From the cell containing the given text, extract its center point as [X, Y] coordinate. 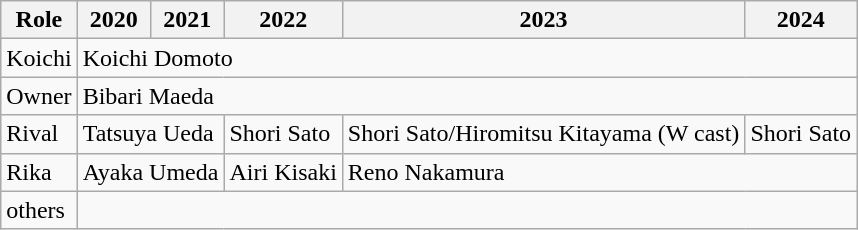
Rival [39, 134]
2023 [544, 20]
Bibari Maeda [467, 96]
Ayaka Umeda [150, 172]
Airi Kisaki [283, 172]
others [39, 210]
2022 [283, 20]
Rika [39, 172]
Role [39, 20]
Koichi [39, 58]
Shori Sato/Hiromitsu Kitayama (W cast) [544, 134]
2020 [114, 20]
2024 [801, 20]
Koichi Domoto [467, 58]
Tatsuya Ueda [150, 134]
2021 [188, 20]
Reno Nakamura [599, 172]
Owner [39, 96]
